Search for the cell housing the specified text and yield its [X, Y] center coordinate. 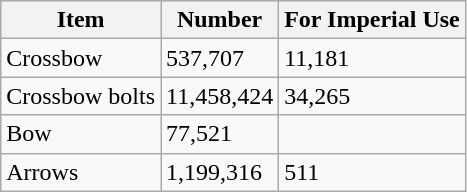
77,521 [219, 134]
Crossbow [81, 58]
Crossbow bolts [81, 96]
11,458,424 [219, 96]
511 [372, 172]
1,199,316 [219, 172]
For Imperial Use [372, 20]
Bow [81, 134]
11,181 [372, 58]
Item [81, 20]
537,707 [219, 58]
34,265 [372, 96]
Arrows [81, 172]
Number [219, 20]
